From the cell containing the given text, extract its center point as (X, Y) coordinate. 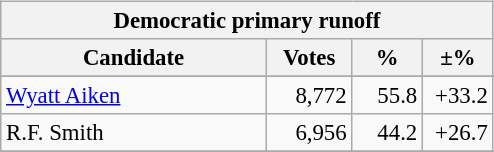
±% (458, 58)
% (388, 58)
+33.2 (458, 96)
Wyatt Aiken (134, 96)
55.8 (388, 96)
44.2 (388, 133)
+26.7 (458, 133)
8,772 (309, 96)
Democratic primary runoff (247, 21)
6,956 (309, 133)
Votes (309, 58)
Candidate (134, 58)
R.F. Smith (134, 133)
